From the cell containing the given text, extract its center point as [x, y] coordinate. 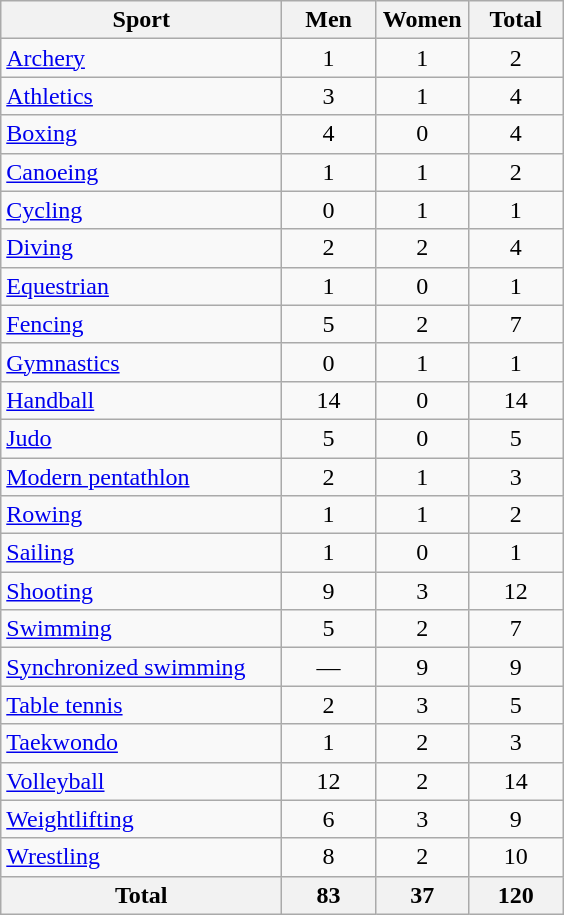
Weightlifting [142, 819]
Archery [142, 58]
Gymnastics [142, 362]
Wrestling [142, 857]
Swimming [142, 629]
Cycling [142, 210]
Modern pentathlon [142, 477]
Sport [142, 20]
Volleyball [142, 781]
120 [516, 895]
— [329, 667]
10 [516, 857]
Judo [142, 438]
Synchronized swimming [142, 667]
Sailing [142, 553]
Canoeing [142, 172]
Rowing [142, 515]
Equestrian [142, 286]
8 [329, 857]
Boxing [142, 134]
Table tennis [142, 705]
6 [329, 819]
Men [329, 20]
Diving [142, 248]
Handball [142, 400]
37 [422, 895]
Fencing [142, 324]
83 [329, 895]
Taekwondo [142, 743]
Women [422, 20]
Athletics [142, 96]
Shooting [142, 591]
